Provide the [x, y] coordinate of the cell's center where the given text is located.  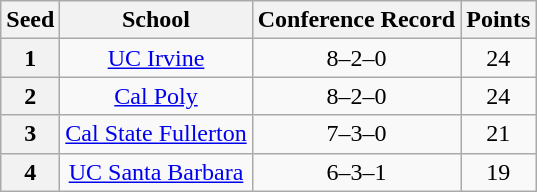
6–3–1 [356, 172]
3 [30, 134]
School [156, 20]
UC Santa Barbara [156, 172]
2 [30, 96]
21 [498, 134]
Cal Poly [156, 96]
Conference Record [356, 20]
7–3–0 [356, 134]
1 [30, 58]
4 [30, 172]
Points [498, 20]
Cal State Fullerton [156, 134]
Seed [30, 20]
19 [498, 172]
UC Irvine [156, 58]
